Identify which cell holds the provided text, then report its (x, y) central coordinate. 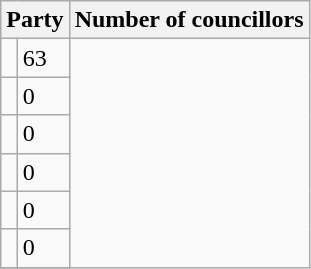
Party (35, 20)
63 (43, 58)
Number of councillors (189, 20)
